Scan for the cell matching the given text and deliver its (X, Y) coordinate at center. 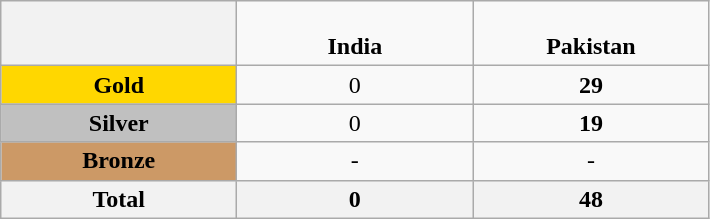
Silver (119, 123)
Bronze (119, 161)
Total (119, 199)
29 (591, 85)
48 (591, 199)
Pakistan (591, 34)
India (355, 34)
19 (591, 123)
Gold (119, 85)
